Identify which cell holds the provided text, then report its (X, Y) central coordinate. 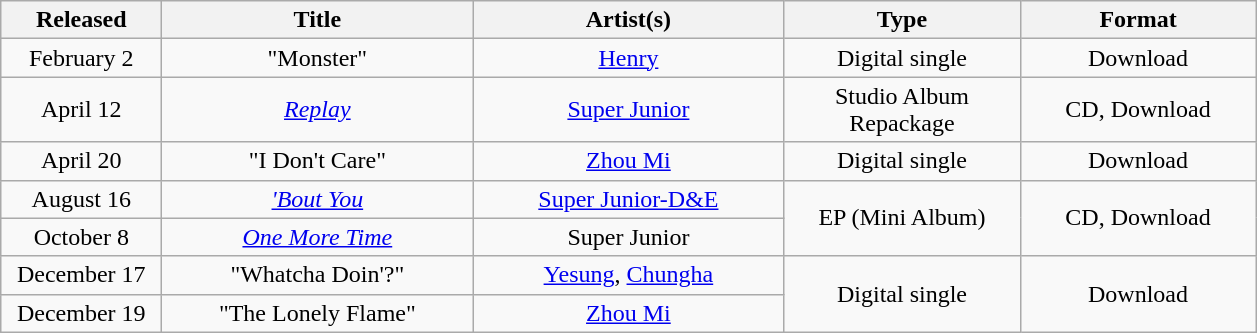
August 16 (82, 199)
December 17 (82, 275)
December 19 (82, 313)
"Whatcha Doin'?" (318, 275)
Replay (318, 110)
Type (902, 20)
'Bout You (318, 199)
Super Junior-D&E (628, 199)
April 12 (82, 110)
Artist(s) (628, 20)
October 8 (82, 237)
Released (82, 20)
One More Time (318, 237)
"Monster" (318, 58)
Format (1138, 20)
February 2 (82, 58)
Yesung, Chungha (628, 275)
Title (318, 20)
Studio Album Repackage (902, 110)
"I Don't Care" (318, 161)
April 20 (82, 161)
Henry (628, 58)
"The Lonely Flame" (318, 313)
EP (Mini Album) (902, 218)
